Return (x, y) of the center of cell containing provided text 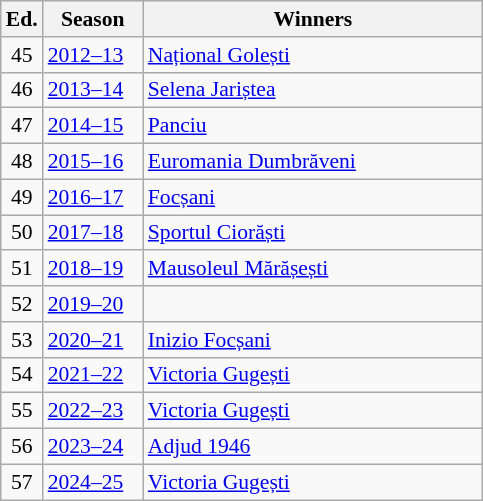
Selena Jariștea (313, 90)
53 (22, 340)
Season (93, 19)
Inizio Focșani (313, 340)
2024–25 (93, 482)
52 (22, 304)
48 (22, 162)
Focșani (313, 197)
Adjud 1946 (313, 447)
2013–14 (93, 90)
56 (22, 447)
2020–21 (93, 340)
Winners (313, 19)
Euromania Dumbrăveni (313, 162)
Panciu (313, 126)
2015–16 (93, 162)
2019–20 (93, 304)
51 (22, 269)
46 (22, 90)
57 (22, 482)
Național Golești (313, 55)
2016–17 (93, 197)
2023–24 (93, 447)
55 (22, 411)
50 (22, 233)
49 (22, 197)
Sportul Ciorăști (313, 233)
45 (22, 55)
47 (22, 126)
2017–18 (93, 233)
2012–13 (93, 55)
54 (22, 375)
Ed. (22, 19)
Mausoleul Mărășești (313, 269)
2021–22 (93, 375)
2018–19 (93, 269)
2014–15 (93, 126)
2022–23 (93, 411)
